Return the [x, y] coordinate for the center point of the cell that contains the specified text.  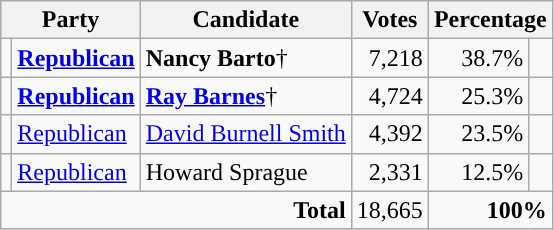
Candidate [246, 20]
18,665 [390, 210]
David Burnell Smith [246, 134]
2,331 [390, 172]
23.5% [478, 134]
25.3% [478, 96]
Ray Barnes† [246, 96]
Nancy Barto† [246, 58]
38.7% [478, 58]
12.5% [478, 172]
Percentage [490, 20]
Votes [390, 20]
Party [71, 20]
100% [490, 210]
Howard Sprague [246, 172]
4,392 [390, 134]
7,218 [390, 58]
4,724 [390, 96]
Total [176, 210]
